Locate the cell with the specified text and output its (X, Y) center coordinate. 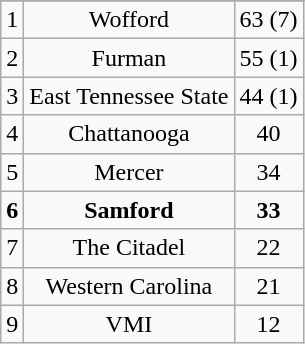
4 (12, 134)
The Citadel (129, 248)
63 (7) (268, 20)
44 (1) (268, 96)
5 (12, 172)
1 (12, 20)
21 (268, 286)
VMI (129, 324)
Mercer (129, 172)
40 (268, 134)
55 (1) (268, 58)
33 (268, 210)
3 (12, 96)
34 (268, 172)
2 (12, 58)
22 (268, 248)
Samford (129, 210)
7 (12, 248)
Western Carolina (129, 286)
East Tennessee State (129, 96)
8 (12, 286)
Furman (129, 58)
6 (12, 210)
12 (268, 324)
Chattanooga (129, 134)
Wofford (129, 20)
9 (12, 324)
